Determine the [x, y] coordinate at the center of the cell enclosing the given text.  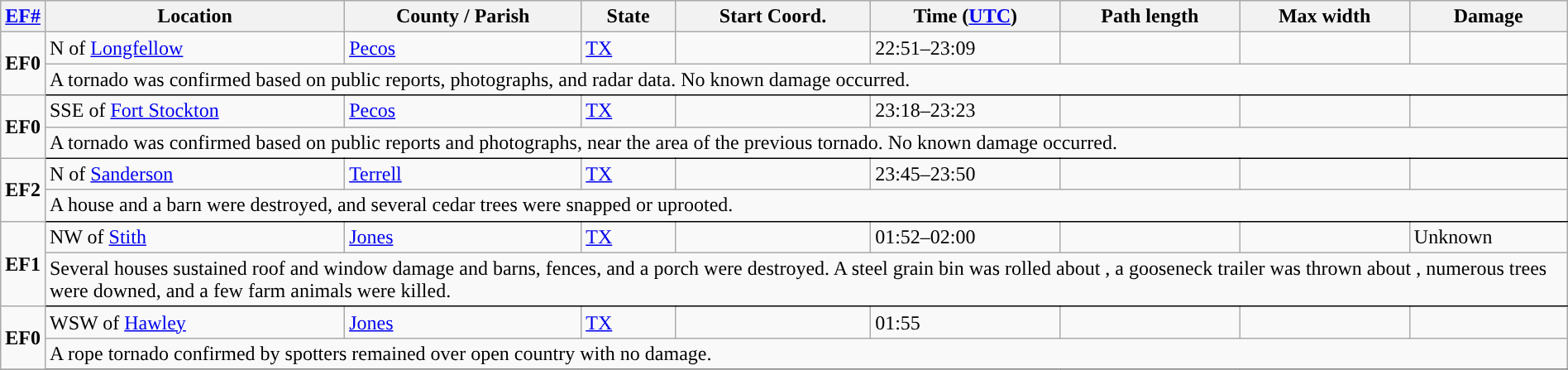
01:52–02:00 [966, 237]
Terrell [463, 174]
A tornado was confirmed based on public reports and photographs, near the area of the previous tornado. No known damage occurred. [806, 142]
N of Sanderson [194, 174]
01:55 [966, 322]
EF2 [23, 190]
EF# [23, 17]
NW of Stith [194, 237]
WSW of Hawley [194, 322]
Max width [1325, 17]
SSE of Fort Stockton [194, 111]
EF1 [23, 263]
A tornado was confirmed based on public reports, photographs, and radar data. No known damage occurred. [806, 79]
A house and a barn were destroyed, and several cedar trees were snapped or uprooted. [806, 205]
Start Coord. [772, 17]
A rope tornado confirmed by spotters remained over open country with no damage. [806, 353]
State [629, 17]
Damage [1489, 17]
N of Longfellow [194, 48]
23:45–23:50 [966, 174]
Time (UTC) [966, 17]
Path length [1150, 17]
23:18–23:23 [966, 111]
Unknown [1489, 237]
22:51–23:09 [966, 48]
Location [194, 17]
County / Parish [463, 17]
